Determine the [X, Y] coordinate at the center of the cell enclosing the given text.  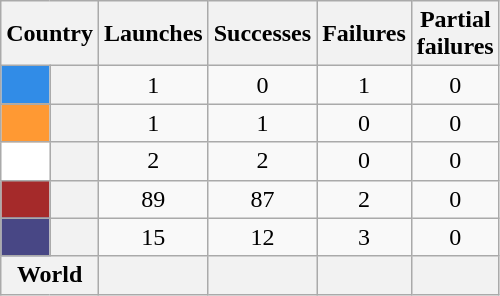
Failures [364, 34]
89 [153, 199]
Successes [262, 34]
87 [262, 199]
Country [50, 34]
Partial failures [455, 34]
12 [262, 237]
3 [364, 237]
Launches [153, 34]
World [50, 275]
15 [153, 237]
